From the cell containing the given text, extract its center point as (x, y) coordinate. 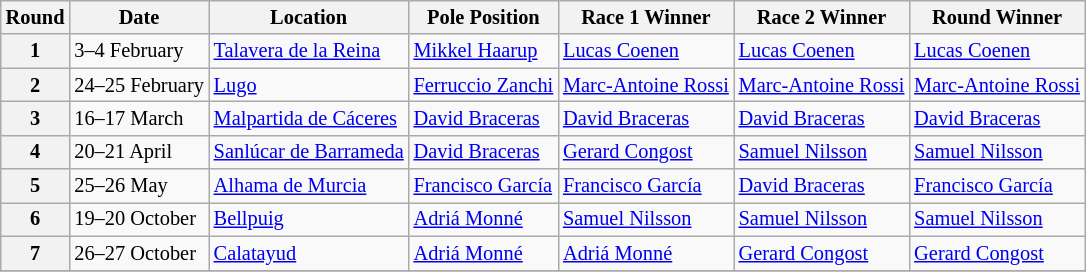
6 (36, 219)
16–17 March (138, 118)
7 (36, 253)
25–26 May (138, 186)
Round Winner (997, 17)
Round (36, 17)
3–4 February (138, 51)
Mikkel Haarup (484, 51)
Alhama de Murcia (309, 186)
Date (138, 17)
24–25 February (138, 85)
26–27 October (138, 253)
Bellpuig (309, 219)
Calatayud (309, 253)
20–21 April (138, 152)
Ferruccio Zanchi (484, 85)
1 (36, 51)
Talavera de la Reina (309, 51)
2 (36, 85)
Race 1 Winner (646, 17)
Sanlúcar de Barrameda (309, 152)
19–20 October (138, 219)
Pole Position (484, 17)
Location (309, 17)
Race 2 Winner (822, 17)
Malpartida de Cáceres (309, 118)
3 (36, 118)
5 (36, 186)
Lugo (309, 85)
4 (36, 152)
